Identify which cell holds the provided text, then report its [X, Y] central coordinate. 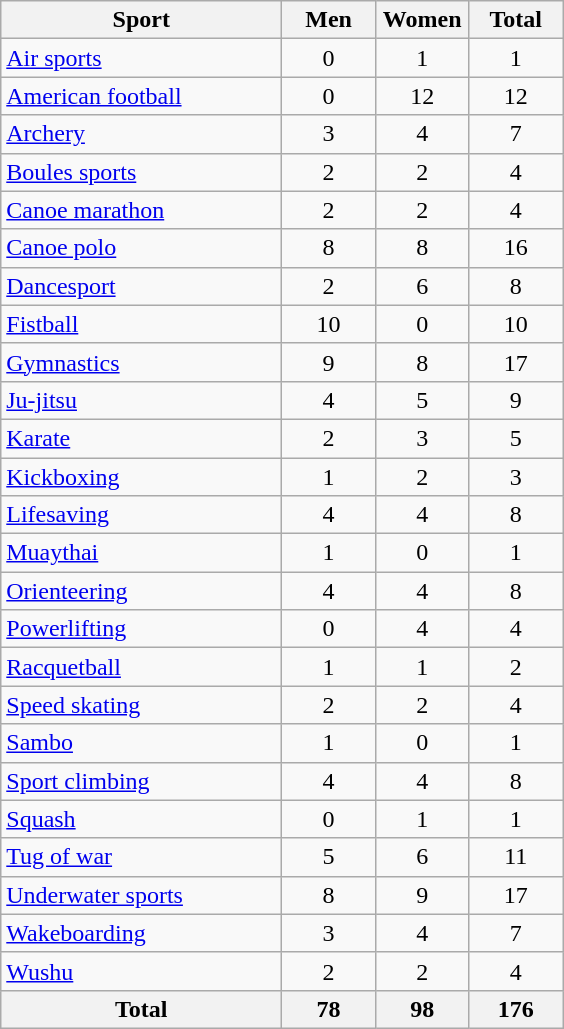
Wakeboarding [142, 933]
Fistball [142, 324]
Tug of war [142, 857]
Orienteering [142, 591]
Speed skating [142, 705]
Gymnastics [142, 362]
Boules sports [142, 172]
Men [329, 20]
Squash [142, 819]
78 [329, 1009]
176 [516, 1009]
16 [516, 248]
Powerlifting [142, 629]
Lifesaving [142, 515]
Muaythai [142, 553]
Canoe marathon [142, 210]
11 [516, 857]
Wushu [142, 971]
Sport climbing [142, 781]
Karate [142, 438]
Kickboxing [142, 477]
Sambo [142, 743]
Racquetball [142, 667]
Underwater sports [142, 895]
American football [142, 96]
Canoe polo [142, 248]
Sport [142, 20]
Ju-jitsu [142, 400]
Air sports [142, 58]
98 [422, 1009]
Archery [142, 134]
Women [422, 20]
Dancesport [142, 286]
